Locate the cell with the specified text and output its [x, y] center coordinate. 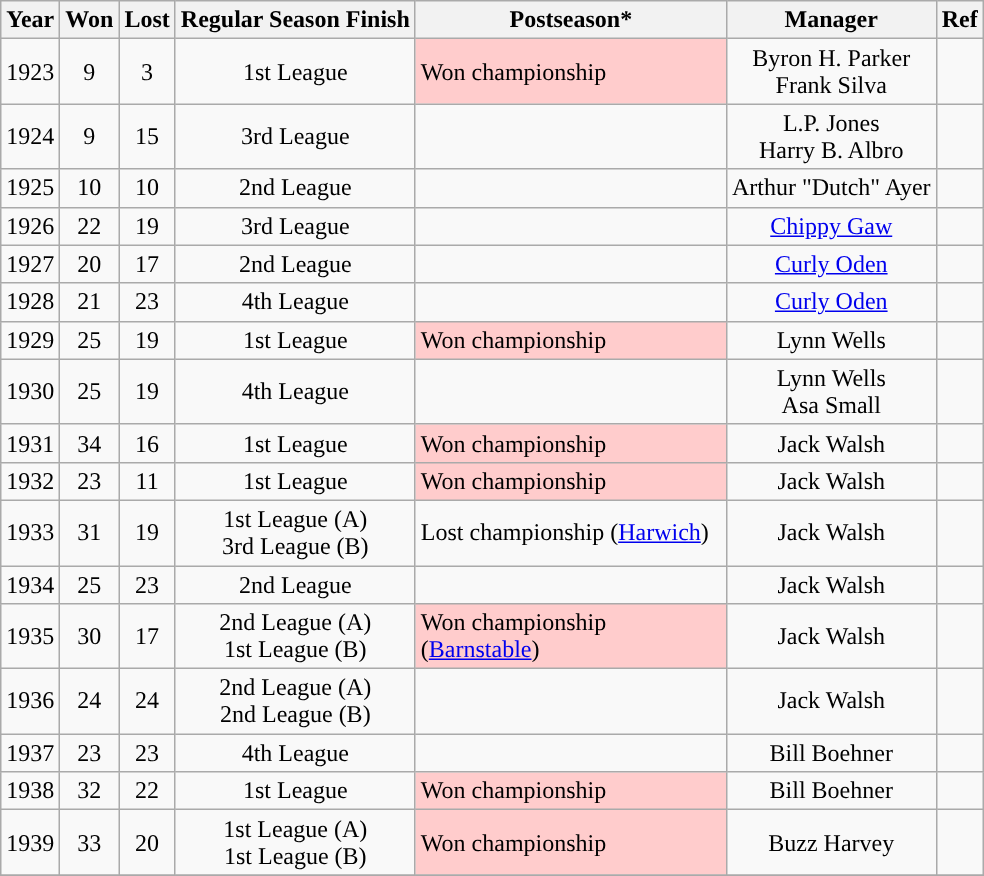
Year [30, 20]
Byron H. ParkerFrank Silva [831, 72]
Lost championship (Harwich) [570, 532]
15 [147, 136]
31 [90, 532]
3 [147, 72]
2nd League (A)2nd League (B) [295, 702]
21 [90, 302]
1926 [30, 226]
1923 [30, 72]
1935 [30, 636]
Regular Season Finish [295, 20]
16 [147, 443]
1937 [30, 753]
1st League (A)1st League (B) [295, 842]
1938 [30, 791]
30 [90, 636]
L.P. JonesHarry B. Albro [831, 136]
Manager [831, 20]
1932 [30, 481]
Buzz Harvey [831, 842]
33 [90, 842]
1934 [30, 585]
11 [147, 481]
Won [90, 20]
1936 [30, 702]
1933 [30, 532]
Ref [960, 20]
32 [90, 791]
Postseason* [570, 20]
1927 [30, 264]
Arthur "Dutch" Ayer [831, 188]
1925 [30, 188]
1928 [30, 302]
2nd League (A)1st League (B) [295, 636]
1939 [30, 842]
1930 [30, 392]
34 [90, 443]
Chippy Gaw [831, 226]
Won championship (Barnstable) [570, 636]
Lynn Wells [831, 340]
Lynn WellsAsa Small [831, 392]
1924 [30, 136]
1929 [30, 340]
1st League (A)3rd League (B) [295, 532]
Lost [147, 20]
1931 [30, 443]
